Extract the (X, Y) coordinate from the center of the cell holding the provided text.  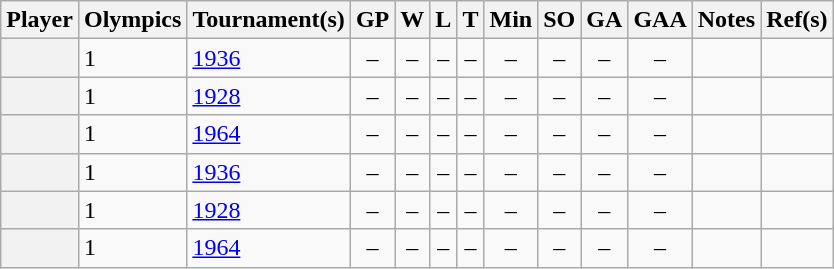
Olympics (132, 20)
SO (560, 20)
Ref(s) (797, 20)
Tournament(s) (269, 20)
GAA (660, 20)
Min (511, 20)
W (412, 20)
T (470, 20)
Player (40, 20)
Notes (726, 20)
GA (604, 20)
L (444, 20)
GP (372, 20)
